Scan for the cell matching the given text and deliver its (x, y) coordinate at center. 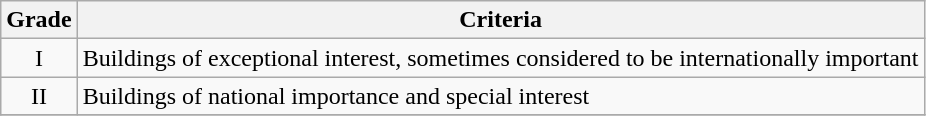
Criteria (500, 20)
II (39, 96)
Buildings of exceptional interest, sometimes considered to be internationally important (500, 58)
Grade (39, 20)
Buildings of national importance and special interest (500, 96)
I (39, 58)
